Determine the (X, Y) coordinate at the center of the cell enclosing the given text.  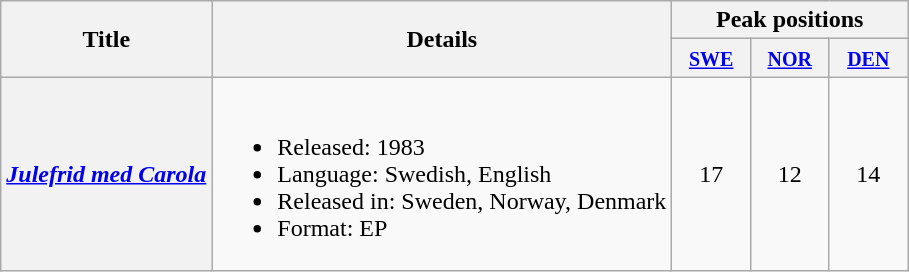
NOR (790, 58)
DEN (868, 58)
14 (868, 174)
17 (712, 174)
Released: 1983Language: Swedish, EnglishReleased in: Sweden, Norway, DenmarkFormat: EP (442, 174)
Julefrid med Carola (106, 174)
12 (790, 174)
SWE (712, 58)
Title (106, 39)
Peak positions (790, 20)
Details (442, 39)
